Return (X, Y) of the center of cell containing provided text 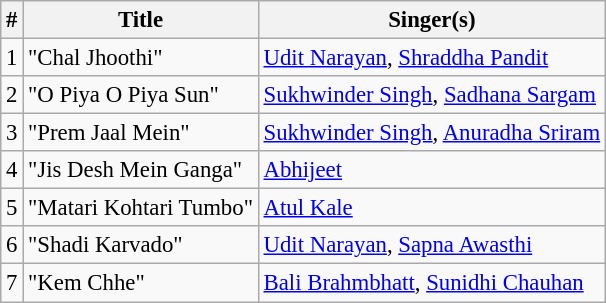
"Prem Jaal Mein" (141, 133)
Udit Narayan, Shraddha Pandit (432, 58)
2 (12, 95)
Sukhwinder Singh, Sadhana Sargam (432, 95)
"O Piya O Piya Sun" (141, 95)
Bali Brahmbhatt, Sunidhi Chauhan (432, 283)
"Kem Chhe" (141, 283)
3 (12, 133)
"Shadi Karvado" (141, 245)
Singer(s) (432, 20)
5 (12, 208)
"Matari Kohtari Tumbo" (141, 208)
Udit Narayan, Sapna Awasthi (432, 245)
"Jis Desh Mein Ganga" (141, 170)
"Chal Jhoothi" (141, 58)
Abhijeet (432, 170)
7 (12, 283)
6 (12, 245)
Atul Kale (432, 208)
4 (12, 170)
Title (141, 20)
Sukhwinder Singh, Anuradha Sriram (432, 133)
# (12, 20)
1 (12, 58)
